Scan for the cell matching the given text and deliver its [x, y] coordinate at center. 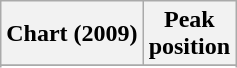
Chart (2009) [72, 34]
Peakposition [189, 34]
